Determine the [X, Y] coordinate at the center of the cell enclosing the given text.  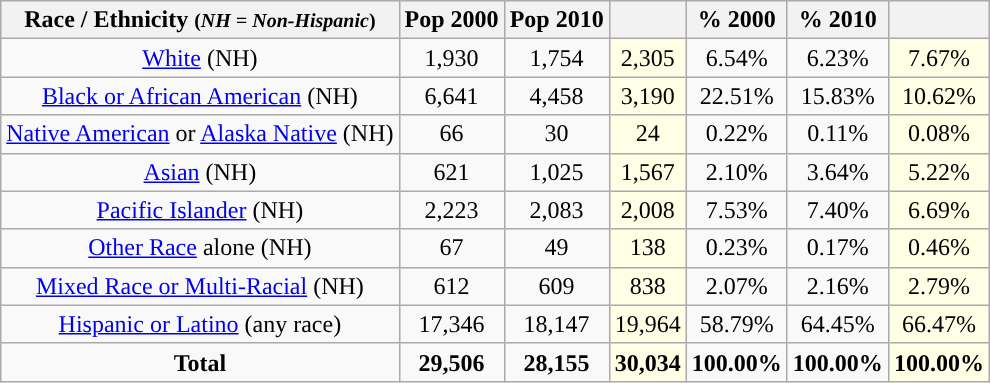
28,155 [556, 362]
2.16% [838, 286]
Pacific Islander (NH) [200, 210]
5.22% [938, 172]
7.40% [838, 210]
Mixed Race or Multi-Racial (NH) [200, 286]
1,567 [648, 172]
49 [556, 248]
621 [452, 172]
24 [648, 134]
3,190 [648, 96]
0.17% [838, 248]
1,025 [556, 172]
7.53% [736, 210]
2.79% [938, 286]
2,223 [452, 210]
30,034 [648, 362]
3.64% [838, 172]
10.62% [938, 96]
6.23% [838, 58]
66.47% [938, 324]
% 2000 [736, 20]
6,641 [452, 96]
6.69% [938, 210]
Race / Ethnicity (NH = Non-Hispanic) [200, 20]
612 [452, 286]
15.83% [838, 96]
White (NH) [200, 58]
64.45% [838, 324]
2,008 [648, 210]
838 [648, 286]
0.08% [938, 134]
6.54% [736, 58]
Pop 2010 [556, 20]
58.79% [736, 324]
7.67% [938, 58]
2,083 [556, 210]
Pop 2000 [452, 20]
67 [452, 248]
66 [452, 134]
19,964 [648, 324]
Native American or Alaska Native (NH) [200, 134]
1,930 [452, 58]
30 [556, 134]
0.22% [736, 134]
Black or African American (NH) [200, 96]
Hispanic or Latino (any race) [200, 324]
2.07% [736, 286]
18,147 [556, 324]
29,506 [452, 362]
Asian (NH) [200, 172]
2,305 [648, 58]
% 2010 [838, 20]
22.51% [736, 96]
0.11% [838, 134]
0.23% [736, 248]
609 [556, 286]
4,458 [556, 96]
0.46% [938, 248]
17,346 [452, 324]
Total [200, 362]
Other Race alone (NH) [200, 248]
2.10% [736, 172]
138 [648, 248]
1,754 [556, 58]
